For the text-containing cell, return its midpoint in [x, y] coordinate format. 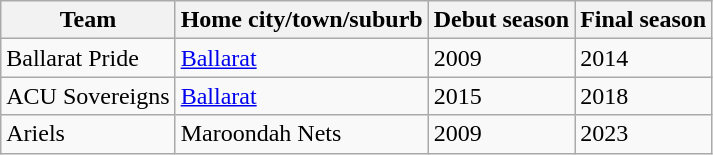
Maroondah Nets [302, 134]
Home city/town/suburb [302, 20]
2023 [644, 134]
ACU Sovereigns [88, 96]
Final season [644, 20]
Team [88, 20]
Ariels [88, 134]
2014 [644, 58]
Debut season [501, 20]
Ballarat Pride [88, 58]
2018 [644, 96]
2015 [501, 96]
